Output the [X, Y] coordinate of the center of the cell containing the given text.  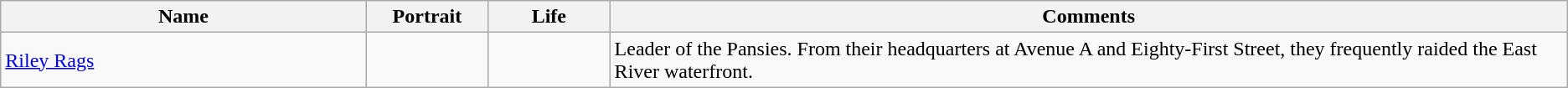
Life [549, 17]
Portrait [427, 17]
Comments [1089, 17]
Leader of the Pansies. From their headquarters at Avenue A and Eighty-First Street, they frequently raided the East River waterfront. [1089, 60]
Name [183, 17]
Riley Rags [183, 60]
